Scan for the cell matching the given text and deliver its (x, y) coordinate at center. 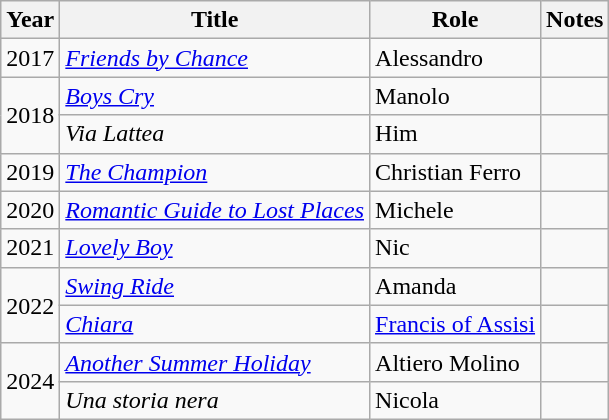
Nicola (456, 400)
Manolo (456, 96)
2018 (30, 115)
Amanda (456, 286)
Nic (456, 248)
2021 (30, 248)
Una storia nera (215, 400)
Friends by Chance (215, 58)
Year (30, 20)
Notes (575, 20)
2020 (30, 210)
Alessandro (456, 58)
2024 (30, 381)
Swing Ride (215, 286)
Title (215, 20)
Romantic Guide to Lost Places (215, 210)
Altiero Molino (456, 362)
Role (456, 20)
2017 (30, 58)
Another Summer Holiday (215, 362)
Michele (456, 210)
Christian Ferro (456, 172)
2022 (30, 305)
Francis of Assisi (456, 324)
Via Lattea (215, 134)
Boys Cry (215, 96)
The Champion (215, 172)
Lovely Boy (215, 248)
2019 (30, 172)
Chiara (215, 324)
Him (456, 134)
